Detect which cell encompasses the target text, then output its (x, y) center coordinate. 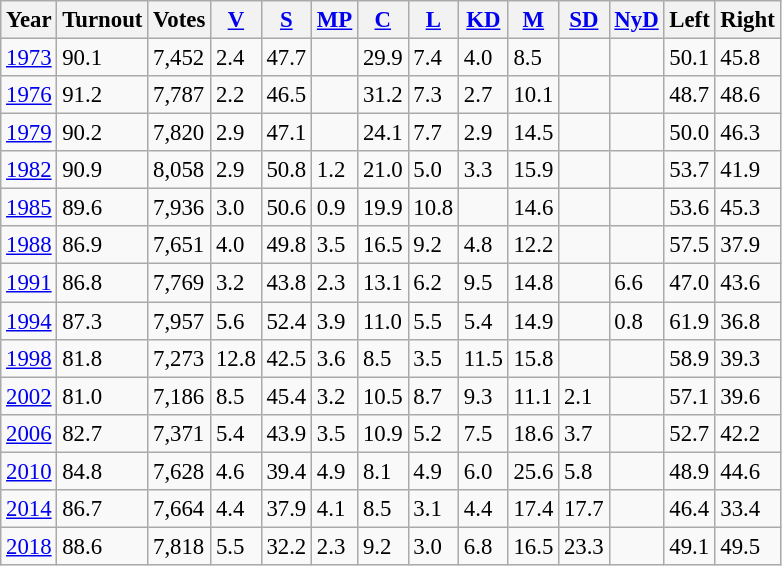
39.6 (748, 396)
47.0 (690, 283)
43.6 (748, 283)
4.8 (484, 245)
36.8 (748, 321)
45.8 (748, 58)
1979 (29, 133)
2006 (29, 433)
9.5 (484, 283)
53.6 (690, 208)
58.9 (690, 358)
48.9 (690, 471)
86.8 (102, 283)
7,273 (180, 358)
43.9 (286, 433)
L (433, 20)
11.0 (383, 321)
7,628 (180, 471)
81.8 (102, 358)
1994 (29, 321)
10.1 (533, 95)
31.2 (383, 95)
84.8 (102, 471)
7,787 (180, 95)
9.3 (484, 396)
61.9 (690, 321)
15.8 (533, 358)
43.8 (286, 283)
2.7 (484, 95)
14.8 (533, 283)
52.4 (286, 321)
10.8 (433, 208)
53.7 (690, 170)
50.1 (690, 58)
6.0 (484, 471)
2.1 (584, 396)
24.1 (383, 133)
5.2 (433, 433)
46.4 (690, 509)
44.6 (748, 471)
13.1 (383, 283)
3.6 (335, 358)
2002 (29, 396)
17.7 (584, 509)
48.6 (748, 95)
7.7 (433, 133)
7,651 (180, 245)
NyD (636, 20)
Right (748, 20)
1.2 (335, 170)
1988 (29, 245)
2018 (29, 546)
7,818 (180, 546)
25.6 (533, 471)
1982 (29, 170)
7,664 (180, 509)
12.8 (236, 358)
11.5 (484, 358)
14.9 (533, 321)
14.6 (533, 208)
46.5 (286, 95)
33.4 (748, 509)
0.9 (335, 208)
49.1 (690, 546)
14.5 (533, 133)
50.8 (286, 170)
7.4 (433, 58)
Year (29, 20)
7.5 (484, 433)
M (533, 20)
1976 (29, 95)
47.1 (286, 133)
90.9 (102, 170)
50.0 (690, 133)
89.6 (102, 208)
Left (690, 20)
91.2 (102, 95)
45.4 (286, 396)
46.3 (748, 133)
18.6 (533, 433)
48.7 (690, 95)
2010 (29, 471)
6.2 (433, 283)
39.4 (286, 471)
21.0 (383, 170)
42.5 (286, 358)
KD (484, 20)
8.1 (383, 471)
10.5 (383, 396)
7,957 (180, 321)
MP (335, 20)
39.3 (748, 358)
1985 (29, 208)
50.6 (286, 208)
Turnout (102, 20)
2014 (29, 509)
57.5 (690, 245)
4.6 (236, 471)
90.1 (102, 58)
1973 (29, 58)
52.7 (690, 433)
4.1 (335, 509)
10.9 (383, 433)
7.3 (433, 95)
23.3 (584, 546)
3.9 (335, 321)
17.4 (533, 509)
88.6 (102, 546)
2.2 (236, 95)
7,936 (180, 208)
V (236, 20)
15.9 (533, 170)
7,820 (180, 133)
12.2 (533, 245)
86.9 (102, 245)
19.9 (383, 208)
90.2 (102, 133)
S (286, 20)
49.8 (286, 245)
32.2 (286, 546)
7,452 (180, 58)
82.7 (102, 433)
81.0 (102, 396)
47.7 (286, 58)
1991 (29, 283)
Votes (180, 20)
6.6 (636, 283)
29.9 (383, 58)
0.8 (636, 321)
2.4 (236, 58)
C (383, 20)
41.9 (748, 170)
86.7 (102, 509)
7,371 (180, 433)
1998 (29, 358)
5.8 (584, 471)
57.1 (690, 396)
87.3 (102, 321)
SD (584, 20)
8.7 (433, 396)
3.1 (433, 509)
3.7 (584, 433)
5.0 (433, 170)
5.6 (236, 321)
8,058 (180, 170)
49.5 (748, 546)
42.2 (748, 433)
3.3 (484, 170)
7,769 (180, 283)
6.8 (484, 546)
11.1 (533, 396)
45.3 (748, 208)
7,186 (180, 396)
